Determine the [X, Y] coordinate at the center of the cell enclosing the given text.  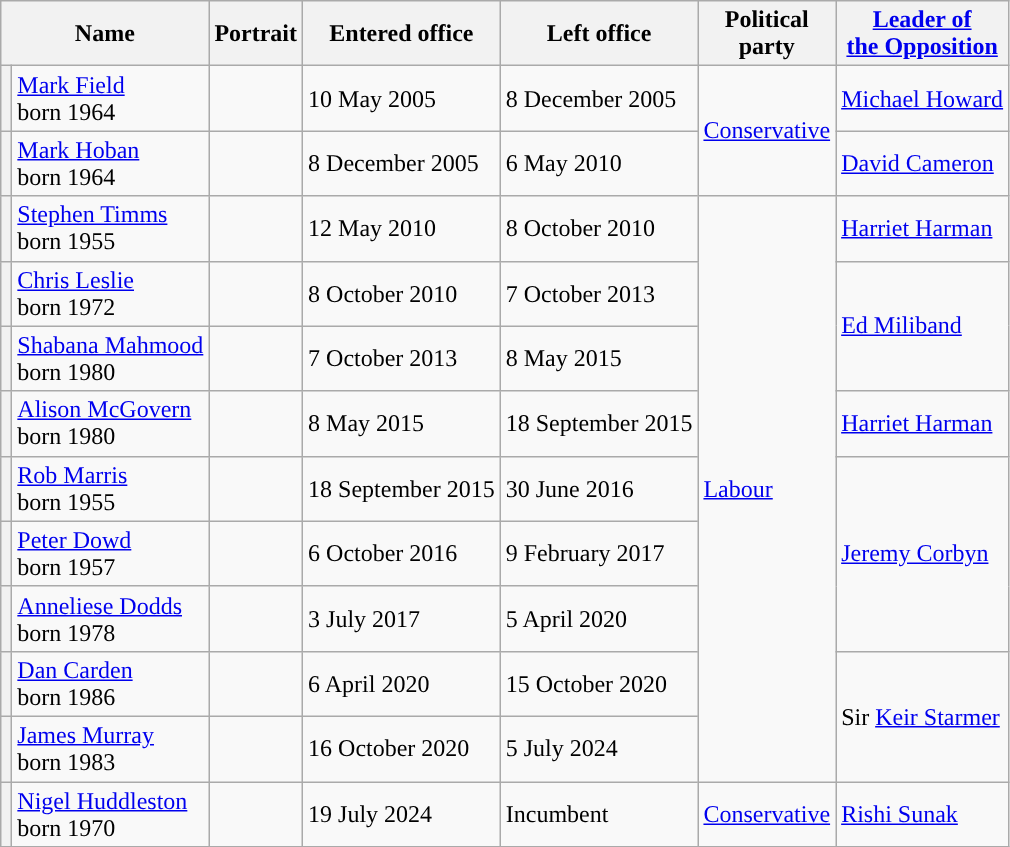
Mark Hobanborn 1964 [110, 164]
5 April 2020 [599, 618]
Rishi Sunak [922, 814]
Labour [767, 489]
Left office [599, 34]
Anneliese Doddsborn 1978 [110, 618]
James Murrayborn 1983 [110, 748]
Michael Howard [922, 98]
9 February 2017 [599, 554]
Sir Keir Starmer [922, 716]
15 October 2020 [599, 684]
Portrait [256, 34]
Nigel Huddlestonborn 1970 [110, 814]
Mark Fieldborn 1964 [110, 98]
6 April 2020 [402, 684]
Rob Marrisborn 1955 [110, 488]
Stephen Timmsborn 1955 [110, 228]
David Cameron [922, 164]
Name [105, 34]
6 May 2010 [599, 164]
Peter Dowdborn 1957 [110, 554]
3 July 2017 [402, 618]
16 October 2020 [402, 748]
5 July 2024 [599, 748]
Incumbent [599, 814]
Ed Miliband [922, 326]
Dan Cardenborn 1986 [110, 684]
12 May 2010 [402, 228]
Shabana Mahmoodborn 1980 [110, 358]
Entered office [402, 34]
6 October 2016 [402, 554]
Alison McGovernborn 1980 [110, 424]
Political party [767, 34]
10 May 2005 [402, 98]
Leader ofthe Opposition [922, 34]
Jeremy Corbyn [922, 554]
Chris Leslieborn 1972 [110, 294]
30 June 2016 [599, 488]
19 July 2024 [402, 814]
